Capture the cell that displays the provided text and extract its (X, Y) central coordinate. 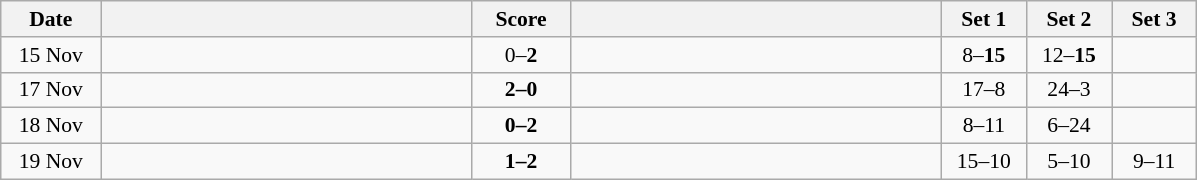
9–11 (1154, 162)
Date (51, 19)
5–10 (1068, 162)
1–2 (521, 162)
8–15 (984, 55)
12–15 (1068, 55)
6–24 (1068, 126)
18 Nov (51, 126)
24–3 (1068, 90)
17–8 (984, 90)
15 Nov (51, 55)
Set 1 (984, 19)
2–0 (521, 90)
15–10 (984, 162)
Set 2 (1068, 19)
Score (521, 19)
17 Nov (51, 90)
Set 3 (1154, 19)
8–11 (984, 126)
19 Nov (51, 162)
